Identify which cell holds the provided text, then report its (X, Y) central coordinate. 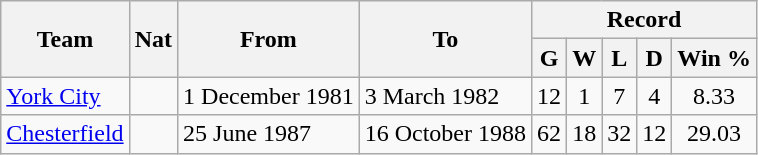
1 (584, 96)
32 (620, 134)
3 March 1982 (445, 96)
Chesterfield (65, 134)
4 (654, 96)
W (584, 58)
G (550, 58)
16 October 1988 (445, 134)
Win % (714, 58)
Team (65, 39)
Nat (153, 39)
8.33 (714, 96)
D (654, 58)
Record (644, 20)
25 June 1987 (269, 134)
1 December 1981 (269, 96)
29.03 (714, 134)
7 (620, 96)
From (269, 39)
18 (584, 134)
62 (550, 134)
L (620, 58)
To (445, 39)
York City (65, 96)
